Extract the (x, y) coordinate from the center of the cell holding the provided text.  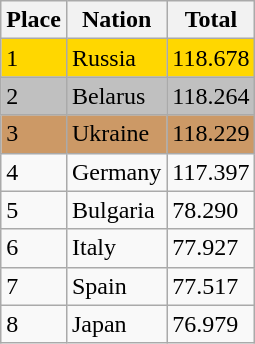
Russia (116, 58)
Italy (116, 248)
1 (34, 58)
78.290 (211, 210)
6 (34, 248)
Ukraine (116, 134)
8 (34, 324)
2 (34, 96)
118.229 (211, 134)
7 (34, 286)
Spain (116, 286)
76.979 (211, 324)
Bulgaria (116, 210)
Belarus (116, 96)
Japan (116, 324)
Total (211, 20)
118.264 (211, 96)
77.517 (211, 286)
3 (34, 134)
4 (34, 172)
117.397 (211, 172)
77.927 (211, 248)
Place (34, 20)
Germany (116, 172)
Nation (116, 20)
118.678 (211, 58)
5 (34, 210)
